Capture the cell that displays the provided text and extract its [X, Y] central coordinate. 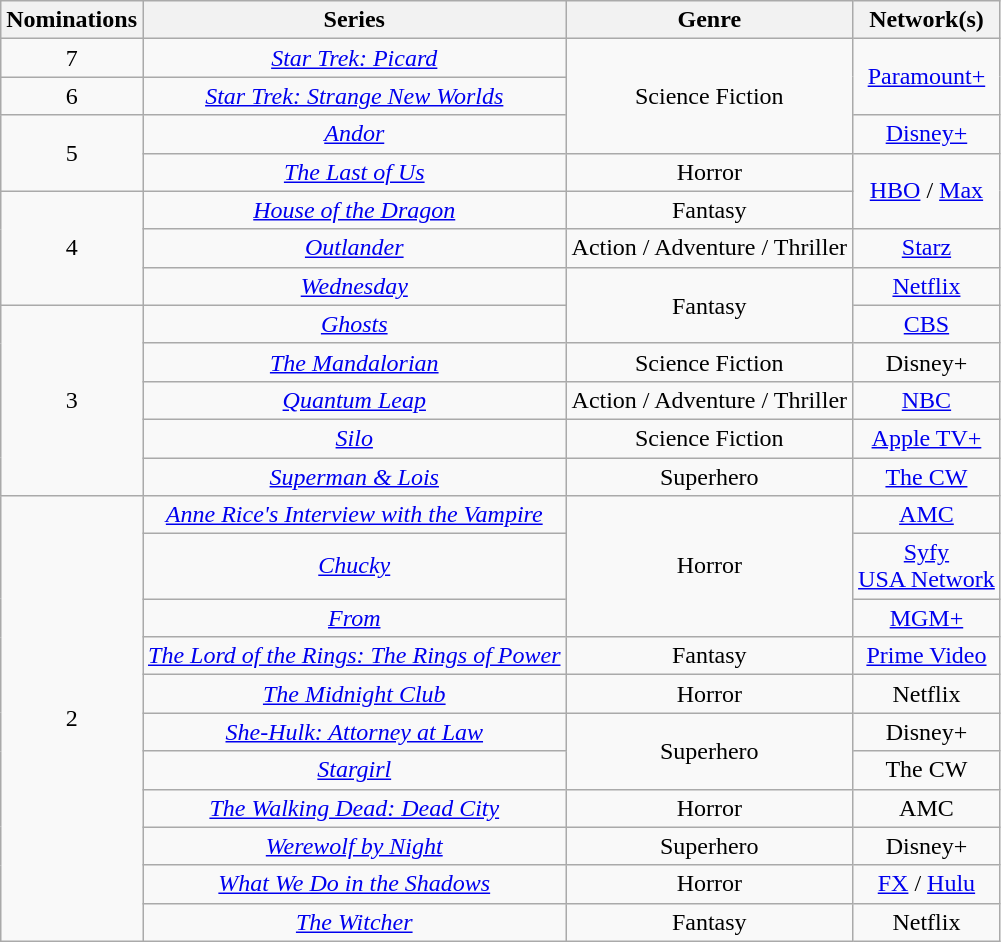
Outlander [354, 248]
Nominations [72, 20]
3 [72, 400]
Apple TV+ [927, 438]
The Lord of the Rings: The Rings of Power [354, 656]
Werewolf by Night [354, 846]
House of the Dragon [354, 210]
HBO / Max [927, 191]
Silo [354, 438]
6 [72, 96]
Andor [354, 134]
Genre [710, 20]
The Walking Dead: Dead City [354, 808]
The Last of Us [354, 172]
Ghosts [354, 324]
Stargirl [354, 770]
NBC [927, 400]
Quantum Leap [354, 400]
Series [354, 20]
What We Do in the Shadows [354, 884]
2 [72, 719]
Wednesday [354, 286]
Star Trek: Picard [354, 58]
FX / Hulu [927, 884]
MGM+ [927, 618]
Superman & Lois [354, 477]
The Mandalorian [354, 362]
Star Trek: Strange New Worlds [354, 96]
The Witcher [354, 922]
CBS [927, 324]
Network(s) [927, 20]
5 [72, 153]
From [354, 618]
4 [72, 248]
Starz [927, 248]
Anne Rice's Interview with the Vampire [354, 515]
SyfyUSA Network [927, 566]
7 [72, 58]
The Midnight Club [354, 694]
Chucky [354, 566]
Prime Video [927, 656]
Paramount+ [927, 77]
She-Hulk: Attorney at Law [354, 732]
